Extract the (x, y) coordinate from the center of the cell holding the provided text.  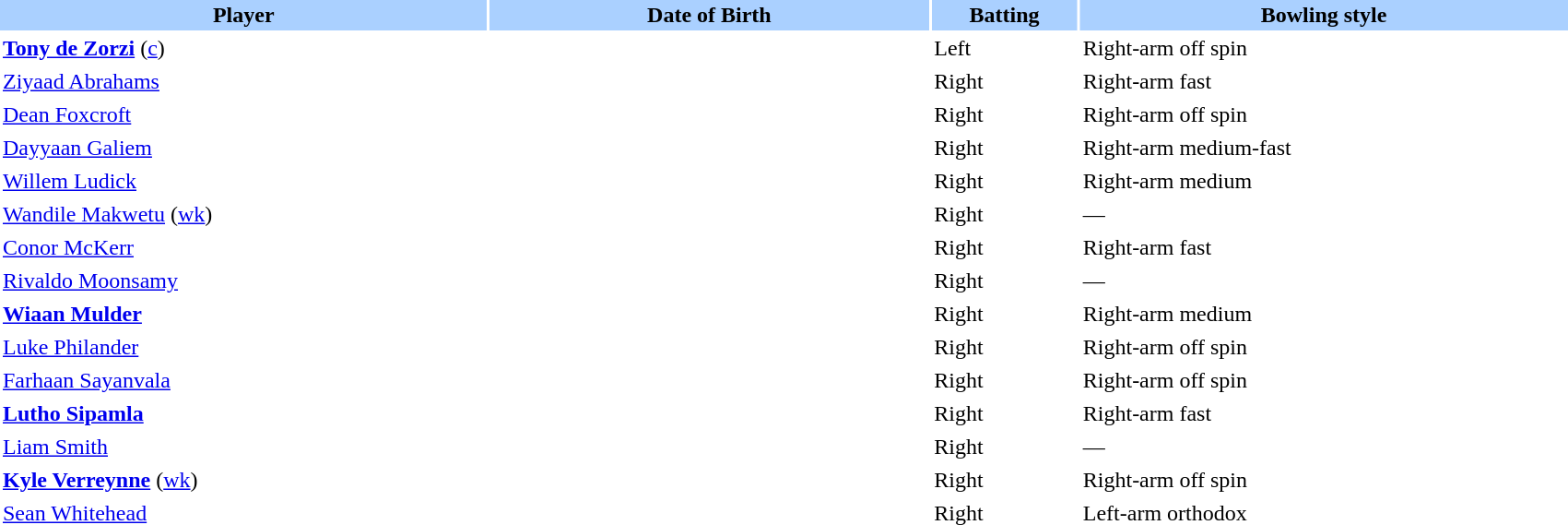
Right-arm medium-fast (1324, 148)
Wiaan Mulder (243, 314)
Dayyaan Galiem (243, 148)
Luke Philander (243, 347)
Batting (1005, 15)
Lutho Sipamla (243, 413)
Player (243, 15)
Dean Foxcroft (243, 114)
Willem Ludick (243, 181)
Left (1005, 48)
Rivaldo Moonsamy (243, 280)
Liam Smith (243, 447)
Farhaan Sayanvala (243, 380)
Bowling style (1324, 15)
Wandile Makwetu (wk) (243, 214)
Conor McKerr (243, 247)
Date of Birth (710, 15)
Kyle Verreynne (wk) (243, 480)
Ziyaad Abrahams (243, 81)
Tony de Zorzi (c) (243, 48)
